Find where the given text appears and provide that cell's center as (x, y) coordinate. 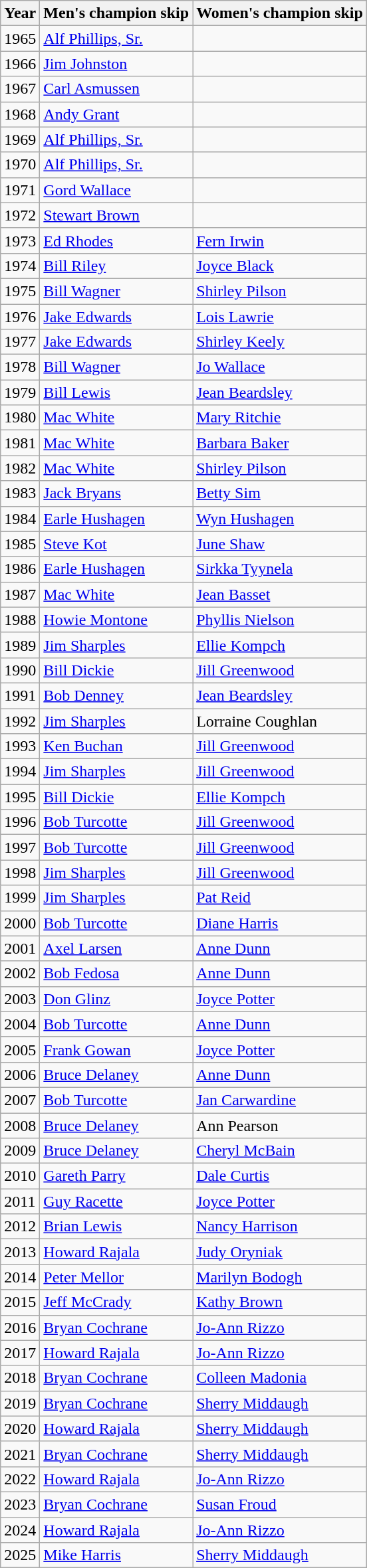
Bob Fedosa (116, 974)
Year (20, 13)
2018 (20, 1378)
Men's champion skip (116, 13)
2003 (20, 999)
2020 (20, 1429)
Bill Lewis (116, 392)
1978 (20, 367)
Dale Curtis (280, 1176)
1988 (20, 620)
2015 (20, 1302)
Gareth Parry (116, 1176)
Kathy Brown (280, 1302)
1971 (20, 190)
2006 (20, 1075)
Lois Lawrie (280, 317)
Shirley Keely (280, 342)
Frank Gowan (116, 1049)
2019 (20, 1403)
Wyn Hushagen (280, 519)
2017 (20, 1353)
1994 (20, 772)
Howie Montone (116, 620)
1974 (20, 266)
Ed Rhodes (116, 240)
Judy Oryniak (280, 1252)
Fern Irwin (280, 240)
Pat Reid (280, 898)
1972 (20, 215)
2023 (20, 1504)
Betty Sim (280, 493)
1965 (20, 39)
Ken Buchan (116, 746)
1969 (20, 139)
Andy Grant (116, 114)
1975 (20, 291)
Lorraine Coughlan (280, 721)
June Shaw (280, 544)
Mary Ritchie (280, 418)
1991 (20, 695)
Sirkka Tyynela (280, 569)
2007 (20, 1100)
Carl Asmussen (116, 89)
1995 (20, 797)
2005 (20, 1049)
1982 (20, 468)
Barbara Baker (280, 443)
1985 (20, 544)
Bill Riley (116, 266)
Stewart Brown (116, 215)
1998 (20, 873)
Cheryl McBain (280, 1151)
1983 (20, 493)
1993 (20, 746)
1967 (20, 89)
Phyllis Nielson (280, 620)
Joyce Black (280, 266)
1977 (20, 342)
Jack Bryans (116, 493)
1968 (20, 114)
2014 (20, 1277)
2022 (20, 1479)
1970 (20, 165)
1980 (20, 418)
Jeff McCrady (116, 1302)
1989 (20, 645)
Mike Harris (116, 1555)
1979 (20, 392)
2012 (20, 1227)
1999 (20, 898)
2013 (20, 1252)
Guy Racette (116, 1201)
2024 (20, 1529)
2008 (20, 1126)
2025 (20, 1555)
1986 (20, 569)
Jean Basset (280, 594)
Gord Wallace (116, 190)
2010 (20, 1176)
Brian Lewis (116, 1227)
2002 (20, 974)
Susan Froud (280, 1504)
Nancy Harrison (280, 1227)
1984 (20, 519)
2009 (20, 1151)
1990 (20, 670)
Diane Harris (280, 923)
Colleen Madonia (280, 1378)
Jan Carwardine (280, 1100)
Bob Denney (116, 695)
2016 (20, 1328)
1996 (20, 822)
Don Glinz (116, 999)
Women's champion skip (280, 13)
2004 (20, 1024)
Marilyn Bodogh (280, 1277)
1966 (20, 64)
2000 (20, 923)
1976 (20, 317)
1981 (20, 443)
Steve Kot (116, 544)
Peter Mellor (116, 1277)
1987 (20, 594)
Ann Pearson (280, 1126)
1973 (20, 240)
1992 (20, 721)
Axel Larsen (116, 948)
Jo Wallace (280, 367)
1997 (20, 847)
2001 (20, 948)
Jim Johnston (116, 64)
2021 (20, 1454)
2011 (20, 1201)
